Extract the [x, y] coordinate from the center of the cell holding the provided text.  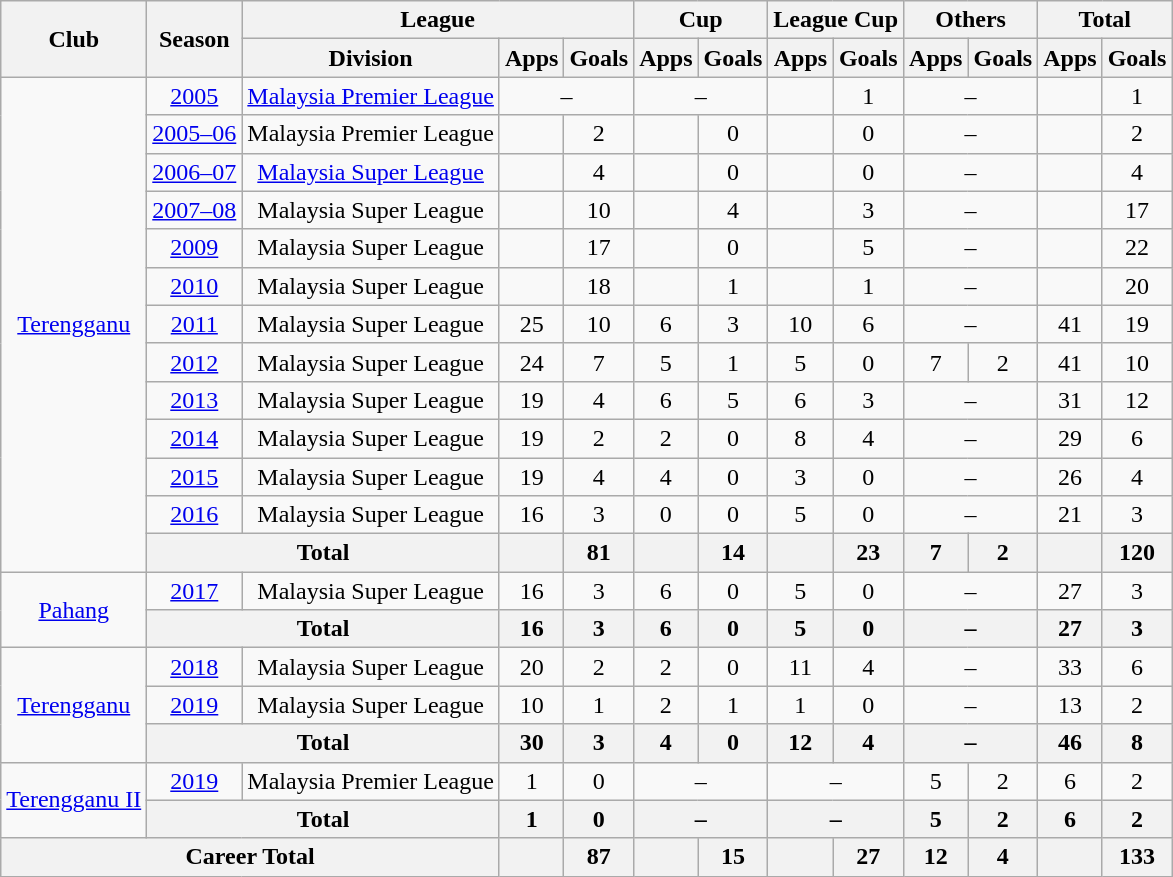
2016 [194, 515]
87 [599, 857]
24 [531, 362]
22 [1137, 248]
29 [1070, 438]
2012 [194, 362]
133 [1137, 857]
Club [74, 39]
2005 [194, 96]
Season [194, 39]
21 [1070, 515]
Career Total [250, 857]
2011 [194, 324]
2015 [194, 477]
2013 [194, 400]
League Cup [836, 20]
2007–08 [194, 210]
Terengganu II [74, 800]
15 [733, 857]
2006–07 [194, 172]
26 [1070, 477]
33 [1070, 667]
46 [1070, 743]
31 [1070, 400]
81 [599, 553]
Cup [701, 20]
13 [1070, 705]
11 [800, 667]
14 [733, 553]
30 [531, 743]
2017 [194, 591]
Division [371, 58]
23 [868, 553]
18 [599, 286]
25 [531, 324]
2010 [194, 286]
2018 [194, 667]
Others [971, 20]
League [438, 20]
120 [1137, 553]
2005–06 [194, 134]
2014 [194, 438]
Pahang [74, 610]
2009 [194, 248]
